Detect which cell encompasses the target text, then output its [X, Y] center coordinate. 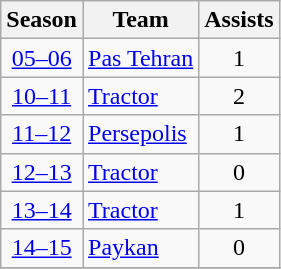
13–14 [42, 210]
05–06 [42, 58]
10–11 [42, 96]
12–13 [42, 172]
Paykan [140, 248]
Persepolis [140, 134]
Season [42, 20]
2 [239, 96]
Assists [239, 20]
Pas Tehran [140, 58]
Team [140, 20]
14–15 [42, 248]
11–12 [42, 134]
